Scan for the cell matching the given text and deliver its [x, y] coordinate at center. 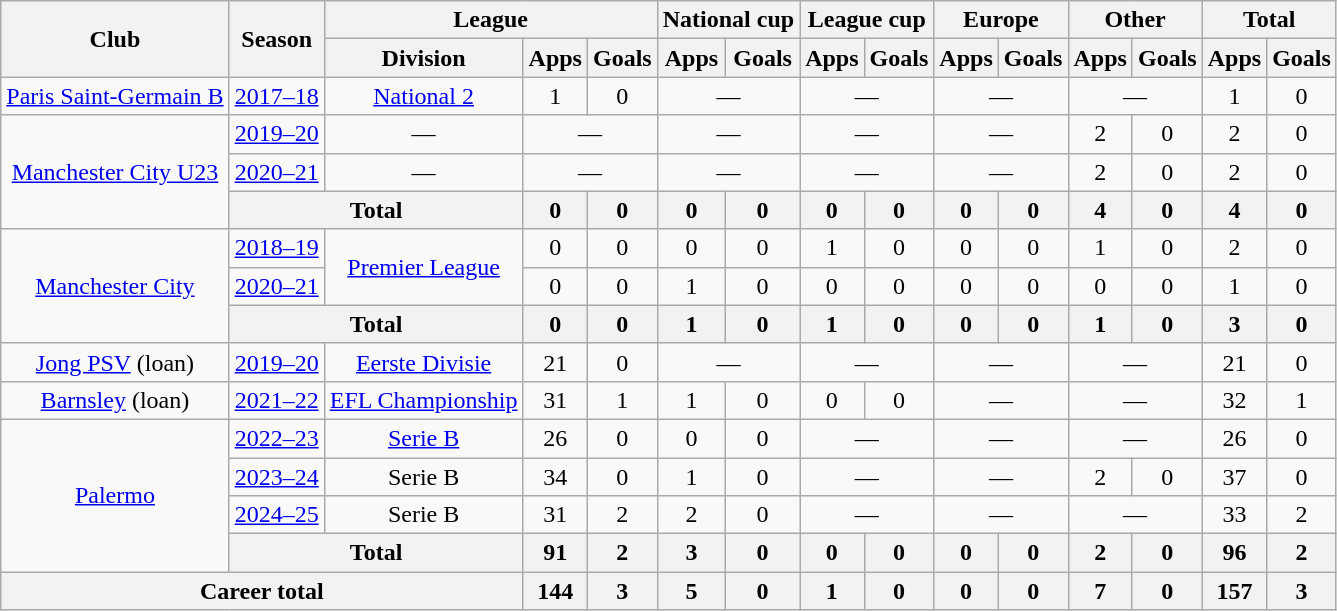
2018–19 [276, 248]
Other [1135, 20]
Jong PSV (loan) [115, 362]
Season [276, 39]
Manchester City [115, 286]
2024–25 [276, 515]
7 [1100, 591]
Manchester City U23 [115, 172]
National 2 [424, 96]
157 [1234, 591]
Eerste Divisie [424, 362]
144 [555, 591]
Premier League [424, 267]
Barnsley (loan) [115, 400]
Paris Saint-Germain B [115, 96]
33 [1234, 515]
Palermo [115, 495]
32 [1234, 400]
National cup [728, 20]
Division [424, 58]
96 [1234, 553]
Career total [262, 591]
5 [691, 591]
2017–18 [276, 96]
37 [1234, 477]
34 [555, 477]
91 [555, 553]
Europe [1001, 20]
League [490, 20]
EFL Championship [424, 400]
2021–22 [276, 400]
2023–24 [276, 477]
2022–23 [276, 438]
Club [115, 39]
League cup [867, 20]
